Capture the cell that displays the provided text and extract its (x, y) central coordinate. 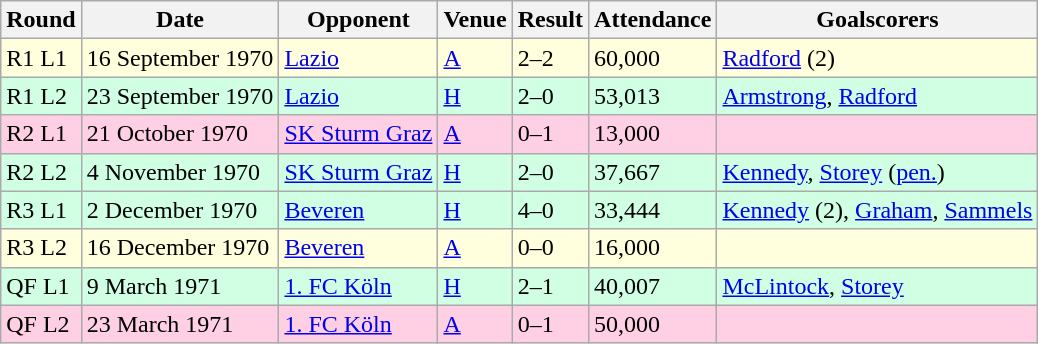
33,444 (653, 210)
2 December 1970 (180, 210)
R3 L1 (41, 210)
16 September 1970 (180, 58)
Armstrong, Radford (878, 96)
R1 L1 (41, 58)
60,000 (653, 58)
R3 L2 (41, 248)
QF L2 (41, 324)
16,000 (653, 248)
23 March 1971 (180, 324)
4 November 1970 (180, 172)
0–0 (550, 248)
Attendance (653, 20)
37,667 (653, 172)
Radford (2) (878, 58)
16 December 1970 (180, 248)
Date (180, 20)
4–0 (550, 210)
13,000 (653, 134)
Kennedy, Storey (pen.) (878, 172)
2–2 (550, 58)
QF L1 (41, 286)
2–1 (550, 286)
Opponent (358, 20)
23 September 1970 (180, 96)
9 March 1971 (180, 286)
Kennedy (2), Graham, Sammels (878, 210)
53,013 (653, 96)
R2 L1 (41, 134)
Result (550, 20)
50,000 (653, 324)
21 October 1970 (180, 134)
Goalscorers (878, 20)
40,007 (653, 286)
R2 L2 (41, 172)
Round (41, 20)
R1 L2 (41, 96)
McLintock, Storey (878, 286)
Venue (475, 20)
